Find where the given text appears and provide that cell's center as (x, y) coordinate. 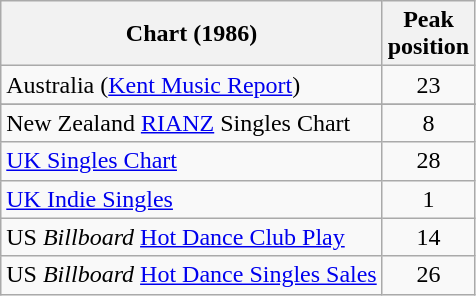
US Billboard Hot Dance Singles Sales (192, 275)
UK Indie Singles (192, 199)
Australia (Kent Music Report) (192, 85)
23 (428, 85)
Chart (1986) (192, 34)
1 (428, 199)
New Zealand RIANZ Singles Chart (192, 123)
US Billboard Hot Dance Club Play (192, 237)
26 (428, 275)
28 (428, 161)
UK Singles Chart (192, 161)
8 (428, 123)
Peakposition (428, 34)
14 (428, 237)
